Provide the (X, Y) coordinate of the cell's center where the given text is located.  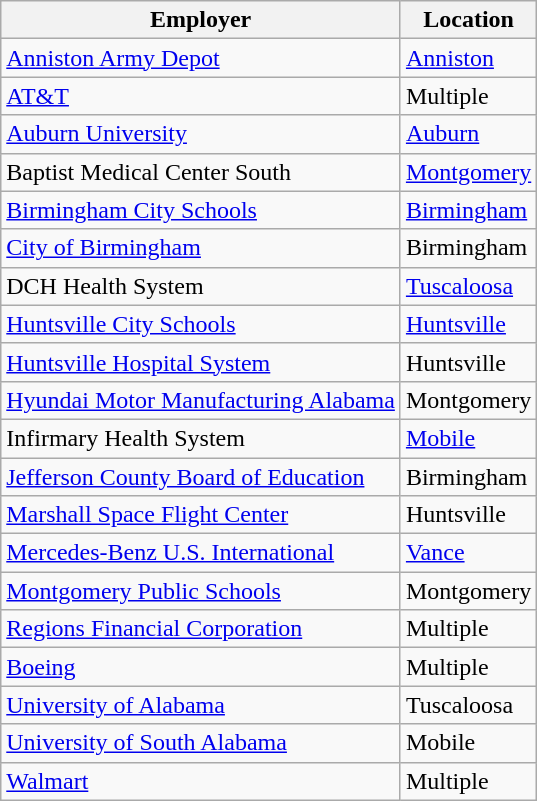
Vance (468, 553)
Birmingham City Schools (201, 210)
Baptist Medical Center South (201, 172)
Boeing (201, 667)
City of Birmingham (201, 248)
Jefferson County Board of Education (201, 477)
Montgomery Public Schools (201, 591)
Regions Financial Corporation (201, 629)
Anniston Army Depot (201, 58)
Auburn (468, 134)
Huntsville Hospital System (201, 362)
DCH Health System (201, 286)
Auburn University (201, 134)
Walmart (201, 781)
AT&T (201, 96)
Employer (201, 20)
University of South Alabama (201, 743)
Anniston (468, 58)
Hyundai Motor Manufacturing Alabama (201, 400)
Huntsville City Schools (201, 324)
University of Alabama (201, 705)
Marshall Space Flight Center (201, 515)
Mercedes-Benz U.S. International (201, 553)
Location (468, 20)
Infirmary Health System (201, 438)
